Return the (X, Y) coordinate for the center point of the cell that contains the specified text.  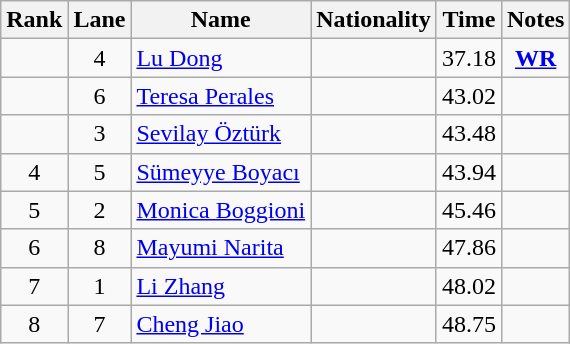
WR (535, 58)
Monica Boggioni (221, 210)
43.48 (468, 134)
1 (100, 286)
45.46 (468, 210)
Cheng Jiao (221, 324)
Time (468, 20)
47.86 (468, 248)
Notes (535, 20)
37.18 (468, 58)
Sevilay Öztürk (221, 134)
Teresa Perales (221, 96)
Rank (34, 20)
Lu Dong (221, 58)
3 (100, 134)
Li Zhang (221, 286)
43.94 (468, 172)
48.02 (468, 286)
48.75 (468, 324)
43.02 (468, 96)
Sümeyye Boyacı (221, 172)
Mayumi Narita (221, 248)
Name (221, 20)
Nationality (374, 20)
2 (100, 210)
Lane (100, 20)
